Identify which cell holds the provided text, then report its (X, Y) central coordinate. 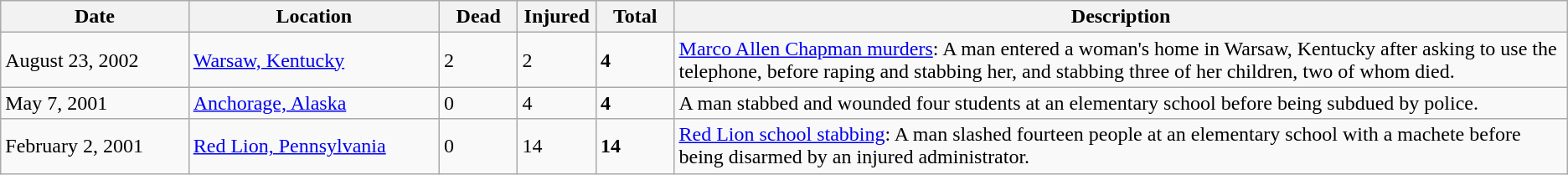
August 23, 2002 (95, 60)
May 7, 2001 (95, 103)
Description (1121, 17)
Date (95, 17)
Warsaw, Kentucky (313, 60)
Dead (478, 17)
Total (635, 17)
A man stabbed and wounded four students at an elementary school before being subdued by police. (1121, 103)
Location (313, 17)
Red Lion, Pennsylvania (313, 146)
Injured (557, 17)
Anchorage, Alaska (313, 103)
February 2, 2001 (95, 146)
Red Lion school stabbing: A man slashed fourteen people at an elementary school with a machete before being disarmed by an injured administrator. (1121, 146)
